Find where the given text appears and provide that cell's center as [x, y] coordinate. 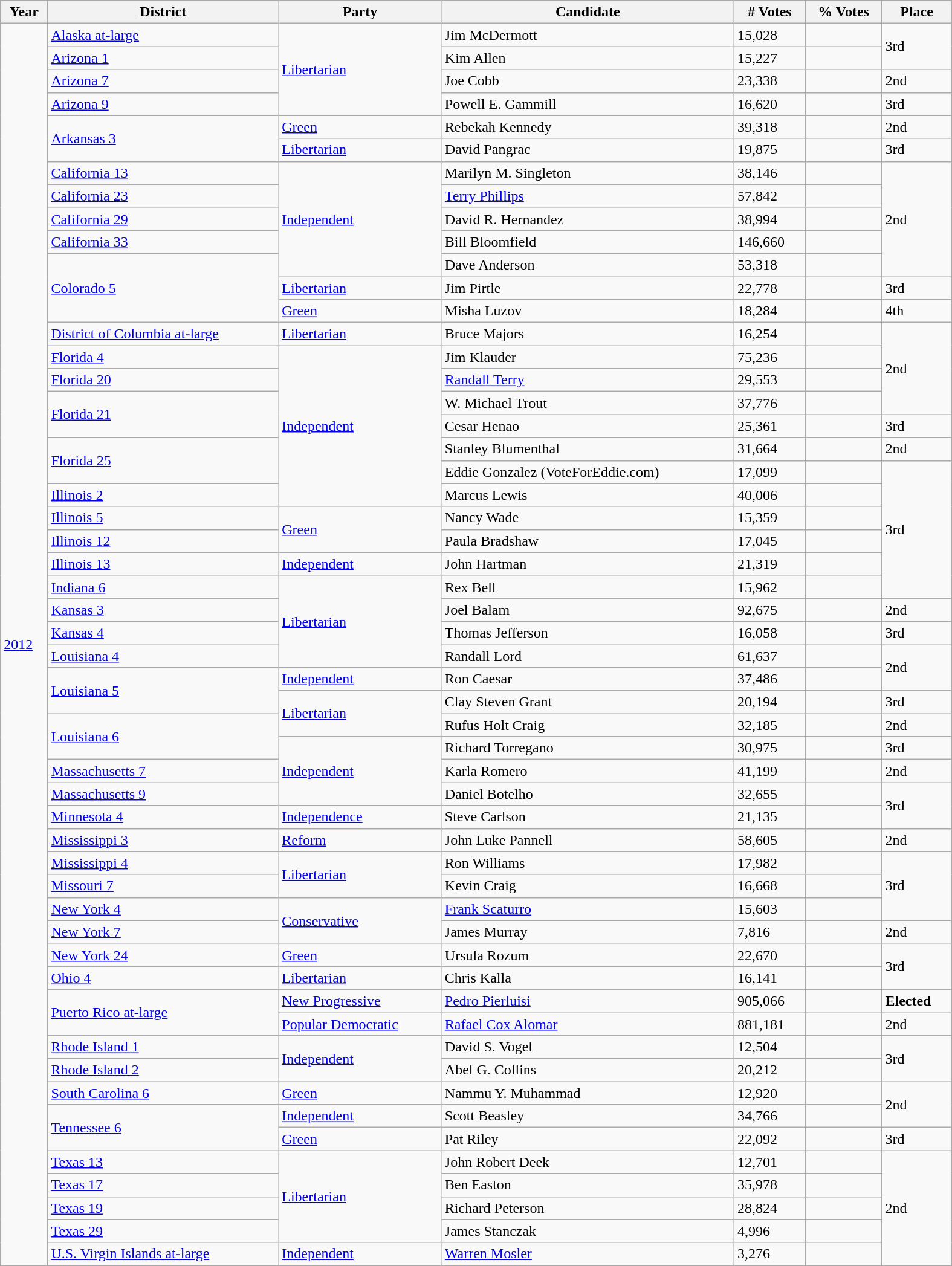
16,254 [769, 334]
Richard Torregano [588, 748]
James Stanczak [588, 1231]
Kevin Craig [588, 886]
Ben Easton [588, 1185]
Jim Pirtle [588, 288]
Texas 19 [163, 1208]
% Votes [844, 12]
Abel G. Collins [588, 1070]
37,486 [769, 679]
Arkansas 3 [163, 138]
57,842 [769, 196]
39,318 [769, 127]
Kim Allen [588, 58]
Independence [360, 817]
Massachusetts 9 [163, 794]
15,962 [769, 587]
16,141 [769, 978]
12,701 [769, 1162]
Joel Balam [588, 610]
Thomas Jefferson [588, 633]
Missouri 7 [163, 886]
37,776 [769, 403]
New York 24 [163, 955]
15,227 [769, 58]
40,006 [769, 495]
905,066 [769, 1001]
Kansas 4 [163, 633]
John Hartman [588, 564]
Year [24, 12]
Stanley Blumenthal [588, 449]
Cesar Henao [588, 426]
Misha Luzov [588, 311]
23,338 [769, 81]
Florida 20 [163, 380]
17,099 [769, 472]
Nancy Wade [588, 518]
19,875 [769, 150]
Steve Carlson [588, 817]
32,185 [769, 725]
15,028 [769, 35]
Illinois 2 [163, 495]
16,620 [769, 104]
61,637 [769, 656]
Marilyn M. Singleton [588, 173]
Alaska at-large [163, 35]
Illinois 13 [163, 564]
16,058 [769, 633]
Texas 29 [163, 1231]
Indiana 6 [163, 587]
Marcus Lewis [588, 495]
Mississippi 3 [163, 840]
Florida 4 [163, 357]
Mississippi 4 [163, 863]
California 23 [163, 196]
31,664 [769, 449]
Bill Bloomfield [588, 242]
12,920 [769, 1093]
California 33 [163, 242]
Reform [360, 840]
U.S. Virgin Islands at-large [163, 1254]
Conservative [360, 920]
W. Michael Trout [588, 403]
Elected [916, 1001]
David R. Hernandez [588, 219]
4,996 [769, 1231]
Party [360, 12]
12,504 [769, 1047]
James Murray [588, 932]
4th [916, 311]
32,655 [769, 794]
22,778 [769, 288]
21,319 [769, 564]
Louisiana 4 [163, 656]
Warren Mosler [588, 1254]
25,361 [769, 426]
Illinois 12 [163, 541]
3,276 [769, 1254]
Joe Cobb [588, 81]
California 29 [163, 219]
35,978 [769, 1185]
16,668 [769, 886]
Louisiana 6 [163, 737]
21,135 [769, 817]
Bruce Majors [588, 334]
Powell E. Gammill [588, 104]
17,982 [769, 863]
Puerto Rico at-large [163, 1012]
75,236 [769, 357]
20,212 [769, 1070]
District of Columbia at-large [163, 334]
38,146 [769, 173]
Minnesota 4 [163, 817]
Florida 25 [163, 460]
Louisiana 5 [163, 691]
Colorado 5 [163, 288]
30,975 [769, 748]
David S. Vogel [588, 1047]
53,318 [769, 265]
17,045 [769, 541]
20,194 [769, 702]
15,603 [769, 909]
Arizona 7 [163, 81]
28,824 [769, 1208]
41,199 [769, 771]
Rhode Island 2 [163, 1070]
Ursula Rozum [588, 955]
38,994 [769, 219]
Tennessee 6 [163, 1128]
# Votes [769, 12]
Randall Terry [588, 380]
Nammu Y. Muhammad [588, 1093]
Pedro Pierluisi [588, 1001]
Rafael Cox Alomar [588, 1024]
Texas 17 [163, 1185]
15,359 [769, 518]
Popular Democratic [360, 1024]
Daniel Botelho [588, 794]
34,766 [769, 1116]
Jim Klauder [588, 357]
Randall Lord [588, 656]
Arizona 1 [163, 58]
Scott Beasley [588, 1116]
Rex Bell [588, 587]
Eddie Gonzalez (VoteForEddie.com) [588, 472]
Texas 13 [163, 1162]
Place [916, 12]
New York 7 [163, 932]
Clay Steven Grant [588, 702]
58,605 [769, 840]
Ron Caesar [588, 679]
District [163, 12]
7,816 [769, 932]
881,181 [769, 1024]
California 13 [163, 173]
New York 4 [163, 909]
Frank Scaturro [588, 909]
Karla Romero [588, 771]
New Progressive [360, 1001]
18,284 [769, 311]
John Robert Deek [588, 1162]
Rufus Holt Craig [588, 725]
Terry Phillips [588, 196]
Florida 21 [163, 415]
Ohio 4 [163, 978]
146,660 [769, 242]
John Luke Pannell [588, 840]
David Pangrac [588, 150]
2012 [24, 644]
22,092 [769, 1139]
Candidate [588, 12]
Rhode Island 1 [163, 1047]
Ron Williams [588, 863]
Jim McDermott [588, 35]
Chris Kalla [588, 978]
Rebekah Kennedy [588, 127]
22,670 [769, 955]
Richard Peterson [588, 1208]
Pat Riley [588, 1139]
Kansas 3 [163, 610]
Paula Bradshaw [588, 541]
Massachusetts 7 [163, 771]
Arizona 9 [163, 104]
92,675 [769, 610]
South Carolina 6 [163, 1093]
Illinois 5 [163, 518]
Dave Anderson [588, 265]
29,553 [769, 380]
